Detect which cell encompasses the target text, then output its (x, y) center coordinate. 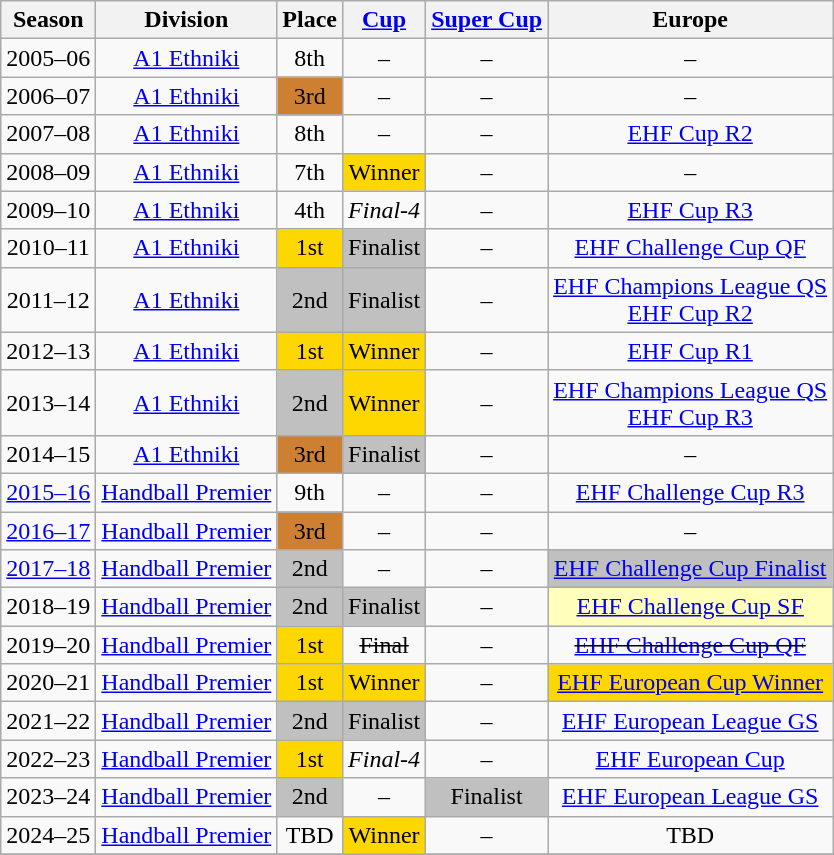
EHF European Cup (690, 759)
2015–16 (48, 492)
Season (48, 20)
2016–17 (48, 531)
4th (310, 210)
2021–22 (48, 721)
7th (310, 172)
EHF Cup R1 (690, 351)
EHF Challenge Cup SF (690, 607)
Place (310, 20)
2018–19 (48, 607)
2013–14 (48, 402)
2006–07 (48, 96)
Europe (690, 20)
EHF Cup R2 (690, 134)
2022–23 (48, 759)
EHF Challenge Cup R3 (690, 492)
EHF European Cup Winner (690, 683)
EHF Cup R3 (690, 210)
Division (186, 20)
2010–11 (48, 248)
2007–08 (48, 134)
2011–12 (48, 300)
9th (310, 492)
2005–06 (48, 58)
EHF Champions League QS EHF Cup R2 (690, 300)
2024–25 (48, 835)
2014–15 (48, 454)
EHF Challenge Cup Finalist (690, 569)
2023–24 (48, 797)
Super Cup (487, 20)
2017–18 (48, 569)
EHF Champions League QS EHF Cup R3 (690, 402)
2012–13 (48, 351)
2008–09 (48, 172)
Final (384, 645)
Cup (384, 20)
2009–10 (48, 210)
2019–20 (48, 645)
2020–21 (48, 683)
